Output the (X, Y) coordinate of the center of the cell containing the given text.  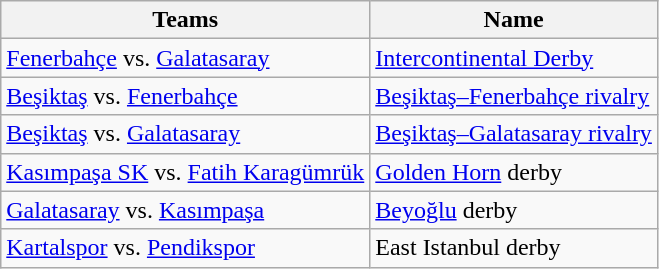
Beşiktaş vs. Fenerbahçe (186, 96)
Fenerbahçe vs. Galatasaray (186, 58)
Beyoğlu derby (514, 210)
Beşiktaş–Galatasaray rivalry (514, 134)
Golden Horn derby (514, 172)
Beşiktaş–Fenerbahçe rivalry (514, 96)
Galatasaray vs. Kasımpaşa (186, 210)
Kasımpaşa SK vs. Fatih Karagümrük (186, 172)
Intercontinental Derby (514, 58)
Beşiktaş vs. Galatasaray (186, 134)
East Istanbul derby (514, 248)
Name (514, 20)
Kartalspor vs. Pendikspor (186, 248)
Teams (186, 20)
